Search for the cell housing the specified text and yield its [x, y] center coordinate. 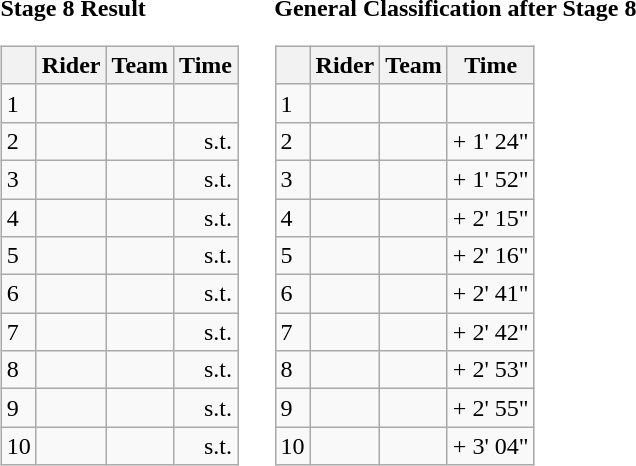
+ 1' 24" [490, 141]
+ 2' 15" [490, 217]
+ 2' 53" [490, 370]
+ 2' 41" [490, 294]
+ 2' 55" [490, 408]
+ 2' 42" [490, 332]
+ 1' 52" [490, 179]
+ 2' 16" [490, 256]
+ 3' 04" [490, 446]
